Scan for the cell matching the given text and deliver its (x, y) coordinate at center. 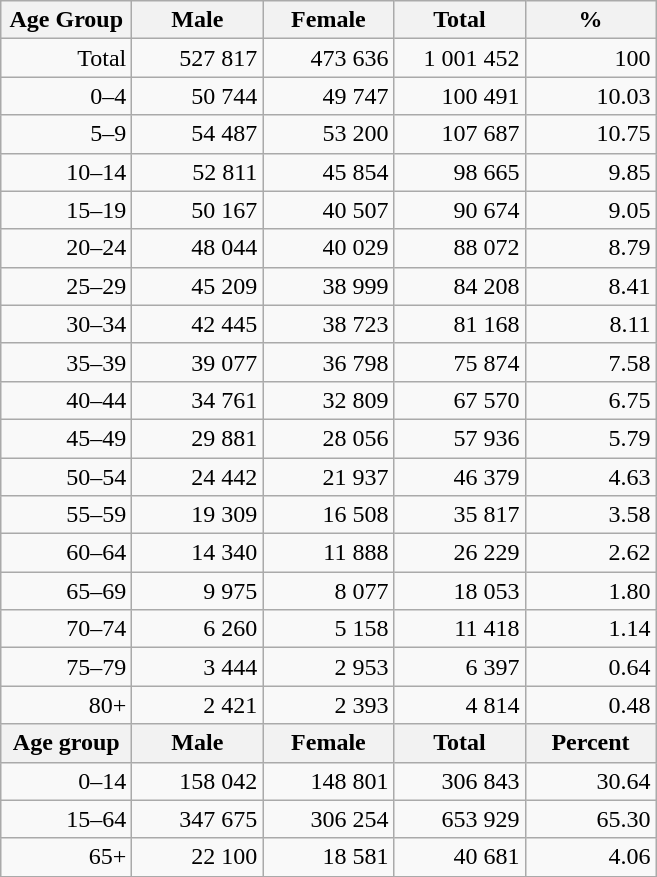
4.06 (590, 857)
5 158 (328, 629)
9.05 (590, 210)
40 681 (460, 857)
80+ (66, 705)
148 801 (328, 781)
8.41 (590, 286)
306 254 (328, 819)
36 798 (328, 362)
2 421 (198, 705)
65–69 (66, 591)
1 001 452 (460, 58)
40 029 (328, 248)
49 747 (328, 96)
40–44 (66, 400)
15–64 (66, 819)
90 674 (460, 210)
53 200 (328, 134)
45–49 (66, 438)
6 397 (460, 667)
2.62 (590, 553)
347 675 (198, 819)
4 814 (460, 705)
16 508 (328, 515)
15–19 (66, 210)
0–14 (66, 781)
75 874 (460, 362)
35 817 (460, 515)
26 229 (460, 553)
2 953 (328, 667)
0.48 (590, 705)
38 723 (328, 324)
20–24 (66, 248)
18 053 (460, 591)
81 168 (460, 324)
7.58 (590, 362)
42 445 (198, 324)
0–4 (66, 96)
3 444 (198, 667)
8 077 (328, 591)
22 100 (198, 857)
98 665 (460, 172)
100 (590, 58)
11 418 (460, 629)
50 167 (198, 210)
5–9 (66, 134)
2 393 (328, 705)
35–39 (66, 362)
14 340 (198, 553)
54 487 (198, 134)
1.80 (590, 591)
158 042 (198, 781)
52 811 (198, 172)
84 208 (460, 286)
1.14 (590, 629)
9 975 (198, 591)
5.79 (590, 438)
65.30 (590, 819)
18 581 (328, 857)
11 888 (328, 553)
55–59 (66, 515)
6 260 (198, 629)
70–74 (66, 629)
19 309 (198, 515)
39 077 (198, 362)
75–79 (66, 667)
8.11 (590, 324)
30.64 (590, 781)
21 937 (328, 477)
65+ (66, 857)
28 056 (328, 438)
473 636 (328, 58)
60–64 (66, 553)
107 687 (460, 134)
% (590, 20)
24 442 (198, 477)
50 744 (198, 96)
67 570 (460, 400)
45 209 (198, 286)
527 817 (198, 58)
306 843 (460, 781)
4.63 (590, 477)
6.75 (590, 400)
57 936 (460, 438)
50–54 (66, 477)
0.64 (590, 667)
10–14 (66, 172)
Percent (590, 743)
653 929 (460, 819)
Age group (66, 743)
9.85 (590, 172)
88 072 (460, 248)
8.79 (590, 248)
38 999 (328, 286)
40 507 (328, 210)
Age Group (66, 20)
48 044 (198, 248)
45 854 (328, 172)
29 881 (198, 438)
34 761 (198, 400)
46 379 (460, 477)
25–29 (66, 286)
3.58 (590, 515)
10.75 (590, 134)
10.03 (590, 96)
32 809 (328, 400)
100 491 (460, 96)
30–34 (66, 324)
